Capture the cell that displays the provided text and extract its [X, Y] central coordinate. 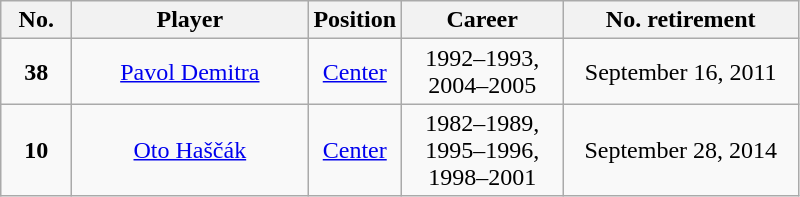
38 [36, 72]
September 16, 2011 [681, 72]
1982–1989, 1995–1996, 1998–2001 [482, 150]
Player [190, 20]
No. retirement [681, 20]
No. [36, 20]
September 28, 2014 [681, 150]
Oto Haščák [190, 150]
10 [36, 150]
Career [482, 20]
Position [355, 20]
Pavol Demitra [190, 72]
1992–1993, 2004–2005 [482, 72]
